Search for the cell housing the specified text and yield its [x, y] center coordinate. 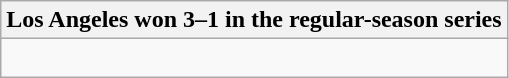
Los Angeles won 3–1 in the regular-season series [254, 20]
